Identify which cell holds the provided text, then report its (X, Y) central coordinate. 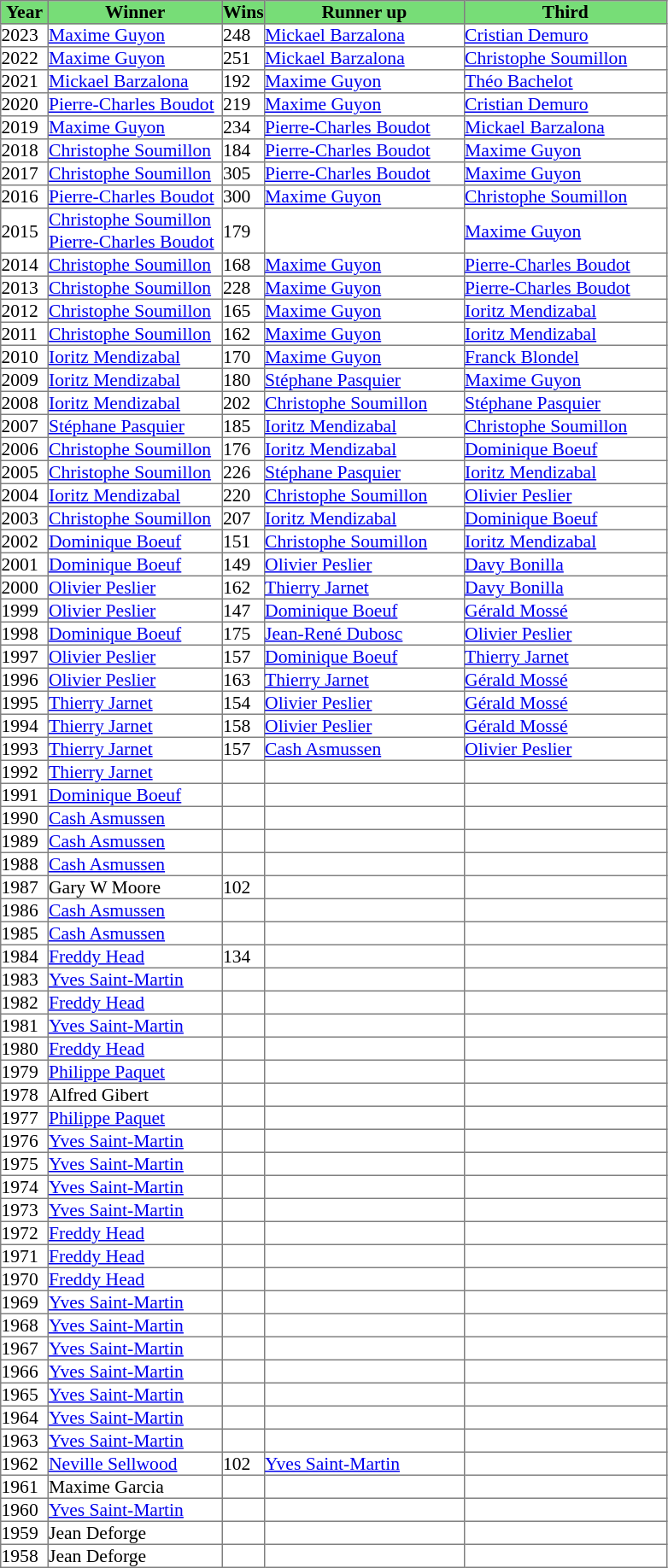
248 (243, 36)
1971 (25, 1255)
1972 (25, 1233)
1961 (25, 1486)
2003 (25, 518)
163 (243, 680)
1974 (25, 1187)
149 (243, 564)
2022 (25, 58)
1981 (25, 1025)
Alfred Gibert (135, 1095)
1997 (25, 656)
2019 (25, 128)
2009 (25, 379)
185 (243, 425)
2006 (25, 449)
2002 (25, 541)
134 (243, 957)
1987 (25, 886)
1985 (25, 933)
184 (243, 150)
1978 (25, 1095)
Jean-René Dubosc (364, 634)
1976 (25, 1141)
234 (243, 128)
179 (243, 231)
2008 (25, 403)
2011 (25, 333)
1998 (25, 634)
175 (243, 634)
180 (243, 379)
2014 (25, 265)
Year (25, 12)
1994 (25, 726)
1988 (25, 864)
2016 (25, 196)
151 (243, 541)
2010 (25, 357)
Maxime Garcia (135, 1486)
2000 (25, 588)
1967 (25, 1348)
1965 (25, 1394)
Neville Sellwood (135, 1464)
228 (243, 287)
165 (243, 311)
2012 (25, 311)
220 (243, 495)
202 (243, 403)
1960 (25, 1510)
1968 (25, 1325)
219 (243, 104)
Gary W Moore (135, 886)
1966 (25, 1372)
1990 (25, 818)
207 (243, 518)
2023 (25, 36)
1963 (25, 1440)
1975 (25, 1163)
1980 (25, 1049)
Christophe SoumillonPierre-Charles Boudot (135, 231)
251 (243, 58)
1992 (25, 772)
1977 (25, 1117)
158 (243, 726)
192 (243, 82)
Runner up (364, 12)
176 (243, 449)
2001 (25, 564)
147 (243, 610)
1989 (25, 840)
1962 (25, 1464)
1996 (25, 680)
170 (243, 357)
168 (243, 265)
1995 (25, 702)
1983 (25, 979)
Théo Bachelot (565, 82)
154 (243, 702)
1973 (25, 1209)
1982 (25, 1003)
2017 (25, 174)
1969 (25, 1302)
1979 (25, 1071)
Third (565, 12)
2013 (25, 287)
2018 (25, 150)
2020 (25, 104)
2004 (25, 495)
Wins (243, 12)
226 (243, 471)
2021 (25, 82)
1970 (25, 1279)
2007 (25, 425)
2005 (25, 471)
2015 (25, 231)
1964 (25, 1418)
1986 (25, 910)
1991 (25, 794)
305 (243, 174)
1999 (25, 610)
1959 (25, 1532)
1993 (25, 748)
Franck Blondel (565, 357)
Winner (135, 12)
1958 (25, 1556)
300 (243, 196)
1984 (25, 957)
